Detect which cell encompasses the target text, then output its (X, Y) center coordinate. 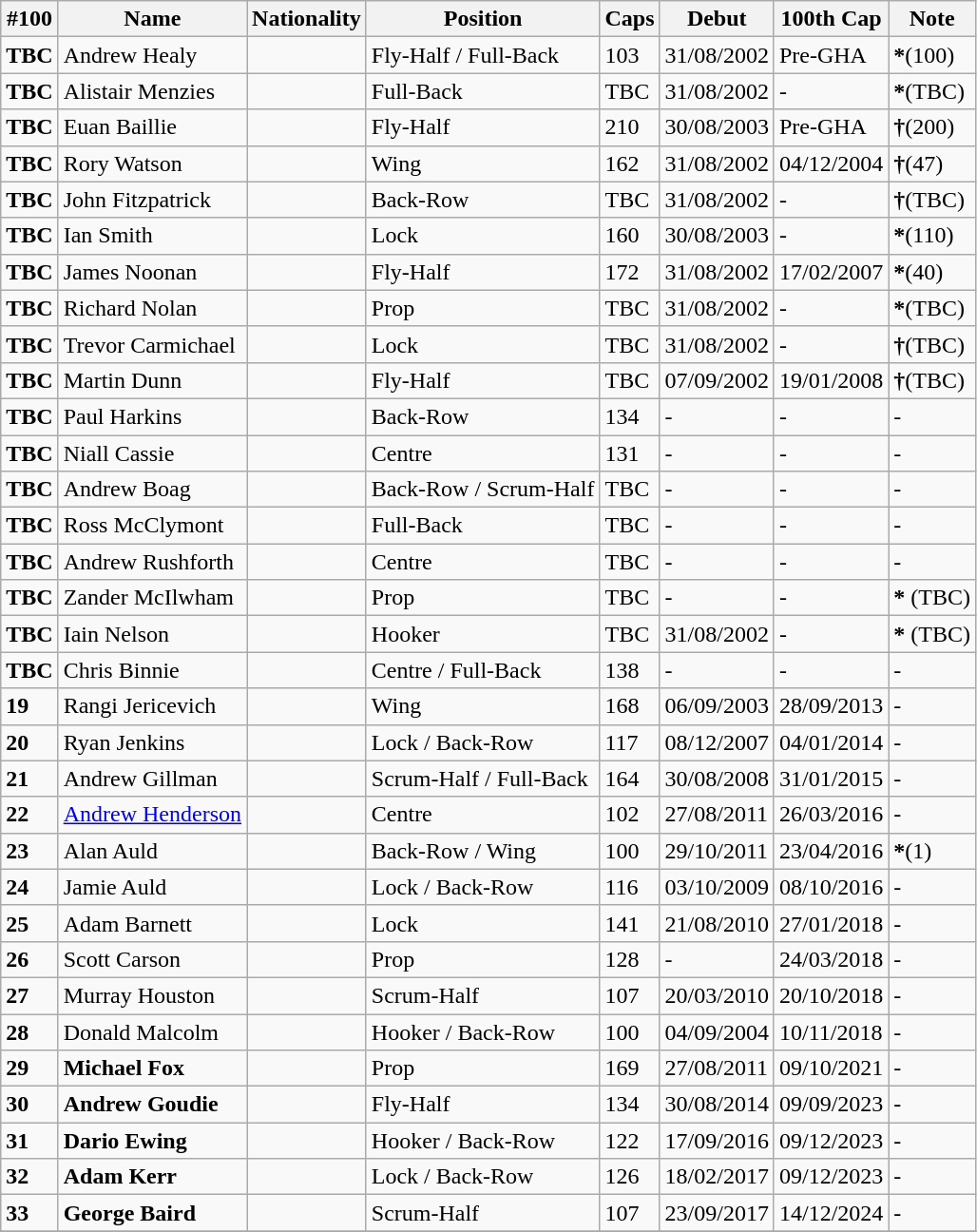
162 (629, 164)
30 (29, 1105)
Paul Harkins (152, 416)
Adam Barnett (152, 923)
Niall Cassie (152, 453)
Ian Smith (152, 236)
27/01/2018 (831, 923)
22 (29, 815)
Iain Nelson (152, 634)
Martin Dunn (152, 380)
122 (629, 1141)
Andrew Goudie (152, 1105)
*(100) (932, 55)
30/08/2014 (717, 1105)
04/01/2014 (831, 742)
Andrew Gillman (152, 779)
32 (29, 1177)
Alistair Menzies (152, 91)
Andrew Rushforth (152, 562)
06/09/2003 (717, 706)
Hooker (483, 634)
John Fitzpatrick (152, 200)
27 (29, 995)
03/10/2009 (717, 887)
20/03/2010 (717, 995)
33 (29, 1213)
138 (629, 670)
100th Cap (831, 19)
126 (629, 1177)
23 (29, 851)
Scrum-Half / Full-Back (483, 779)
Nationality (307, 19)
Andrew Henderson (152, 815)
19 (29, 706)
Dario Ewing (152, 1141)
141 (629, 923)
24/03/2018 (831, 959)
116 (629, 887)
George Baird (152, 1213)
19/01/2008 (831, 380)
Rangi Jericevich (152, 706)
*(110) (932, 236)
†(47) (932, 164)
†(200) (932, 127)
Centre / Full-Back (483, 670)
Caps (629, 19)
26 (29, 959)
28/09/2013 (831, 706)
28 (29, 1031)
24 (29, 887)
Donald Malcolm (152, 1031)
20/10/2018 (831, 995)
17/09/2016 (717, 1141)
04/12/2004 (831, 164)
Fly-Half / Full-Back (483, 55)
21 (29, 779)
Michael Fox (152, 1068)
08/12/2007 (717, 742)
James Noonan (152, 272)
172 (629, 272)
31/01/2015 (831, 779)
Richard Nolan (152, 308)
17/02/2007 (831, 272)
14/12/2024 (831, 1213)
Rory Watson (152, 164)
08/10/2016 (831, 887)
Back-Row / Wing (483, 851)
Debut (717, 19)
21/08/2010 (717, 923)
117 (629, 742)
Chris Binnie (152, 670)
Zander McIlwham (152, 598)
04/09/2004 (717, 1031)
31 (29, 1141)
Ross McClymont (152, 526)
29 (29, 1068)
18/02/2017 (717, 1177)
160 (629, 236)
103 (629, 55)
25 (29, 923)
168 (629, 706)
#100 (29, 19)
30/08/2008 (717, 779)
10/11/2018 (831, 1031)
210 (629, 127)
23/04/2016 (831, 851)
Name (152, 19)
Note (932, 19)
23/09/2017 (717, 1213)
Trevor Carmichael (152, 344)
102 (629, 815)
07/09/2002 (717, 380)
Back-Row / Scrum-Half (483, 490)
Ryan Jenkins (152, 742)
26/03/2016 (831, 815)
20 (29, 742)
Andrew Boag (152, 490)
128 (629, 959)
Position (483, 19)
Andrew Healy (152, 55)
29/10/2011 (717, 851)
164 (629, 779)
Alan Auld (152, 851)
Euan Baillie (152, 127)
131 (629, 453)
169 (629, 1068)
Adam Kerr (152, 1177)
*(40) (932, 272)
09/09/2023 (831, 1105)
Scott Carson (152, 959)
Jamie Auld (152, 887)
*(1) (932, 851)
Murray Houston (152, 995)
09/10/2021 (831, 1068)
